Search for the cell housing the specified text and yield its [X, Y] center coordinate. 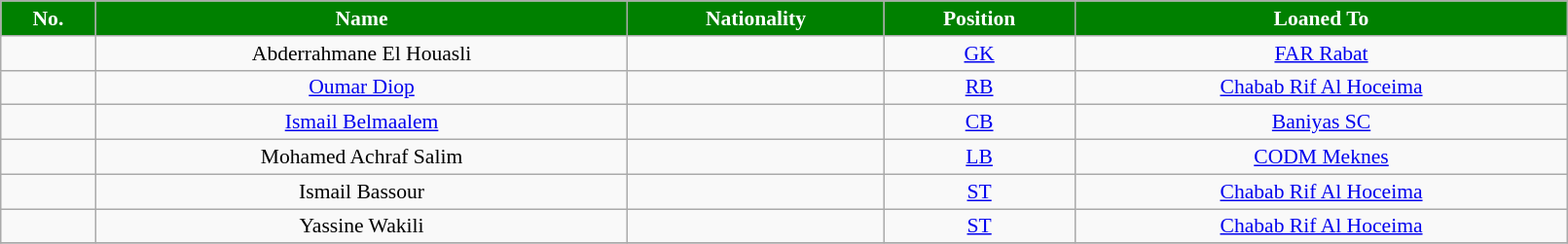
Oumar Diop [362, 87]
Position [979, 18]
Loaned To [1322, 18]
RB [979, 87]
Mohamed Achraf Salim [362, 157]
LB [979, 157]
CODM Meknes [1322, 157]
FAR Rabat [1322, 53]
Name [362, 18]
Abderrahmane El Houasli [362, 53]
CB [979, 122]
Ismail Bassour [362, 192]
Nationality [755, 18]
Yassine Wakili [362, 227]
No. [49, 18]
Ismail Belmaalem [362, 122]
GK [979, 53]
Baniyas SC [1322, 122]
